Determine the [x, y] coordinate at the center of the cell enclosing the given text.  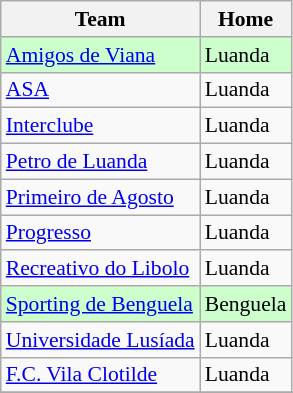
Sporting de Benguela [100, 304]
Recreativo do Libolo [100, 269]
Universidade Lusíada [100, 340]
ASA [100, 90]
Petro de Luanda [100, 162]
Primeiro de Agosto [100, 197]
Progresso [100, 233]
Amigos de Viana [100, 55]
Team [100, 19]
Home [246, 19]
Interclube [100, 126]
F.C. Vila Clotilde [100, 375]
Benguela [246, 304]
